Pinpoint the cell where the given text exists, returning its [X, Y] midpoint coordinate. 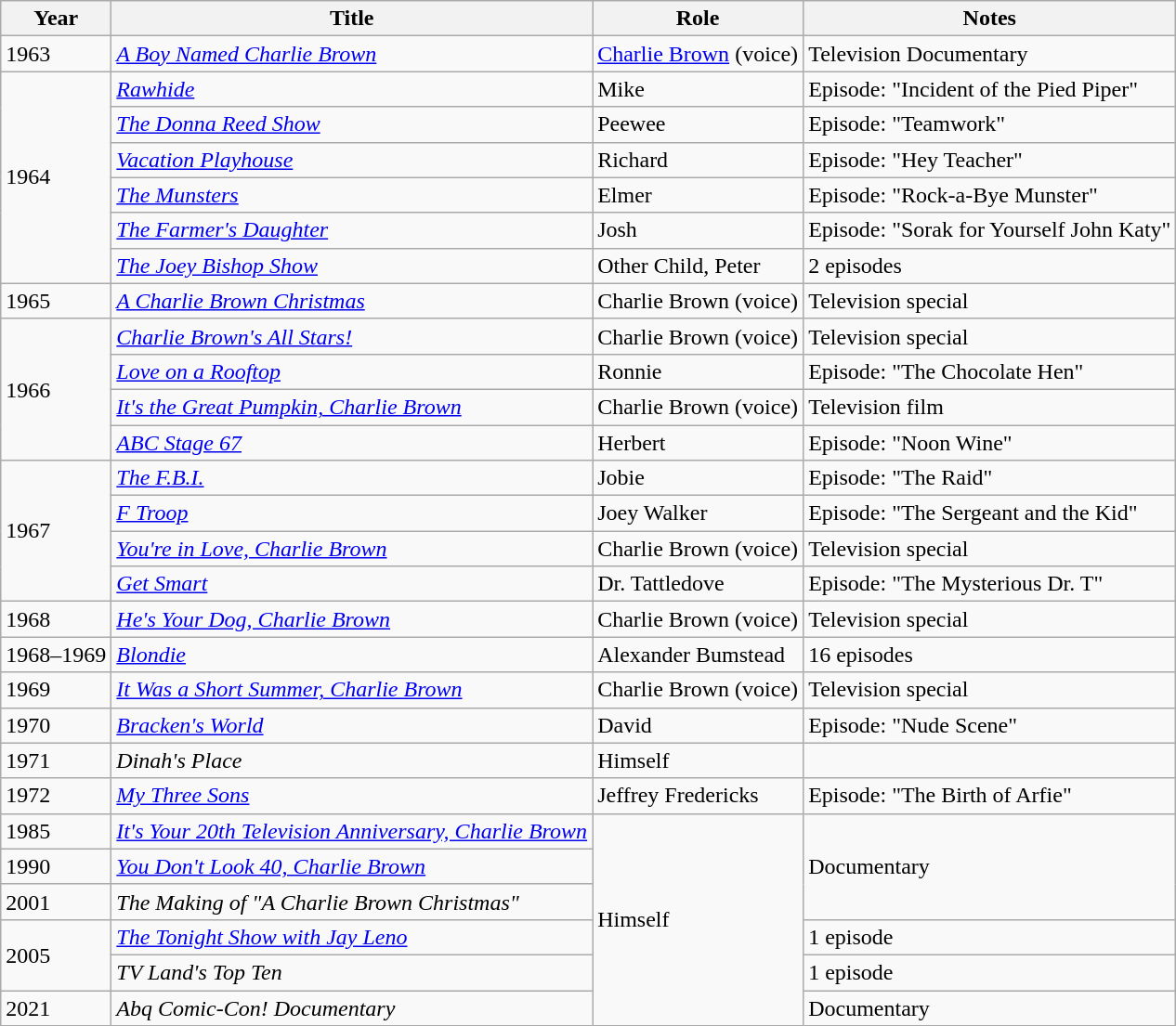
Episode: "The Sergeant and the Kid" [990, 513]
The Munsters [352, 195]
The Farmer's Daughter [352, 230]
1968–1969 [56, 655]
A Boy Named Charlie Brown [352, 54]
Episode: "Noon Wine" [990, 443]
Jobie [699, 478]
1965 [56, 301]
Dr. Tattledove [699, 584]
1968 [56, 619]
It's Your 20th Television Anniversary, Charlie Brown [352, 831]
The Joey Bishop Show [352, 266]
Vacation Playhouse [352, 160]
16 episodes [990, 655]
1963 [56, 54]
F Troop [352, 513]
2005 [56, 955]
Episode: "Hey Teacher" [990, 160]
It's the Great Pumpkin, Charlie Brown [352, 407]
Alexander Bumstead [699, 655]
Abq Comic-Con! Documentary [352, 1007]
It Was a Short Summer, Charlie Brown [352, 690]
The F.B.I. [352, 478]
Ronnie [699, 371]
Dinah's Place [352, 760]
Episode: "Nude Scene" [990, 725]
1971 [56, 760]
1985 [56, 831]
Elmer [699, 195]
Episode: "The Birth of Arfie" [990, 796]
Title [352, 19]
Episode: "The Raid" [990, 478]
Mike [699, 89]
Episode: "The Mysterious Dr. T" [990, 584]
TV Land's Top Ten [352, 972]
Bracken's World [352, 725]
You Don't Look 40, Charlie Brown [352, 866]
Year [56, 19]
2 episodes [990, 266]
A Charlie Brown Christmas [352, 301]
1966 [56, 389]
2021 [56, 1007]
Richard [699, 160]
Peewee [699, 124]
Episode: "Teamwork" [990, 124]
Rawhide [352, 89]
Jeffrey Fredericks [699, 796]
1990 [56, 866]
Josh [699, 230]
Television Documentary [990, 54]
Notes [990, 19]
Episode: "Sorak for Yourself John Katy" [990, 230]
Get Smart [352, 584]
1969 [56, 690]
1970 [56, 725]
The Making of "A Charlie Brown Christmas" [352, 902]
Charlie Brown's All Stars! [352, 336]
The Donna Reed Show [352, 124]
You're in Love, Charlie Brown [352, 549]
2001 [56, 902]
Episode: "The Chocolate Hen" [990, 371]
1967 [56, 531]
Episode: "Incident of the Pied Piper" [990, 89]
Television film [990, 407]
The Tonight Show with Jay Leno [352, 937]
Episode: "Rock-a-Bye Munster" [990, 195]
David [699, 725]
He's Your Dog, Charlie Brown [352, 619]
Herbert [699, 443]
Other Child, Peter [699, 266]
1972 [56, 796]
Love on a Rooftop [352, 371]
Blondie [352, 655]
Role [699, 19]
My Three Sons [352, 796]
Joey Walker [699, 513]
1964 [56, 177]
ABC Stage 67 [352, 443]
